Detect which cell encompasses the target text, then output its (X, Y) center coordinate. 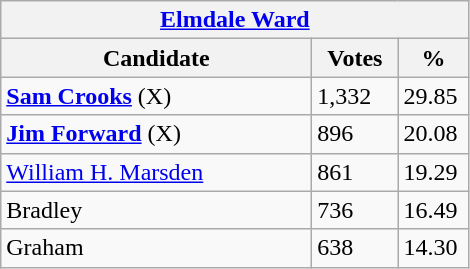
1,332 (355, 96)
16.49 (434, 210)
Votes (355, 58)
Sam Crooks (X) (156, 96)
Elmdale Ward (235, 20)
% (434, 58)
Bradley (156, 210)
19.29 (434, 172)
20.08 (434, 134)
896 (355, 134)
736 (355, 210)
Jim Forward (X) (156, 134)
861 (355, 172)
29.85 (434, 96)
Graham (156, 248)
638 (355, 248)
Candidate (156, 58)
14.30 (434, 248)
William H. Marsden (156, 172)
